For the text-containing cell, return its midpoint in (X, Y) coordinate format. 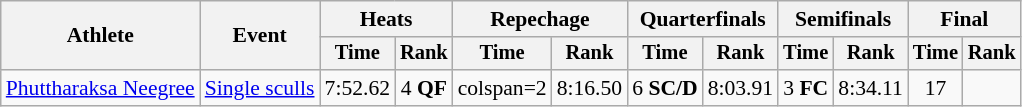
Repechage (540, 19)
Semifinals (843, 19)
Single sculls (260, 88)
8:03.91 (740, 88)
Heats (386, 19)
Phuttharaksa Neegree (100, 88)
colspan=2 (502, 88)
3 FC (806, 88)
Event (260, 36)
Athlete (100, 36)
Final (964, 19)
4 QF (424, 88)
6 SC/D (665, 88)
Quarterfinals (702, 19)
8:16.50 (590, 88)
17 (936, 88)
7:52.62 (358, 88)
8:34.11 (870, 88)
